Return the (X, Y) coordinate for the center point of the cell that contains the specified text.  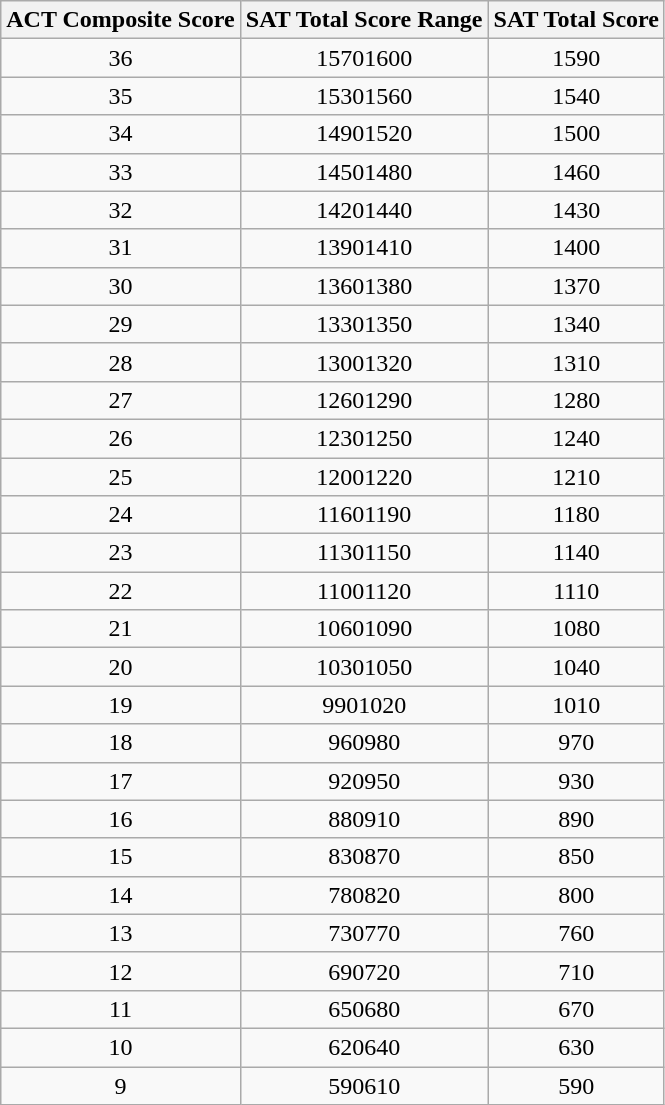
29 (121, 324)
10301050 (364, 667)
11601190 (364, 515)
1110 (576, 591)
780820 (364, 895)
1400 (576, 248)
26 (121, 438)
21 (121, 629)
24 (121, 515)
32 (121, 210)
13601380 (364, 286)
760 (576, 933)
1010 (576, 705)
15301560 (364, 96)
830870 (364, 857)
14501480 (364, 172)
36 (121, 58)
15701600 (364, 58)
930 (576, 781)
SAT Total Score Range (364, 20)
1040 (576, 667)
850 (576, 857)
14901520 (364, 134)
10601090 (364, 629)
1460 (576, 172)
880910 (364, 819)
35 (121, 96)
1240 (576, 438)
22 (121, 591)
31 (121, 248)
11001120 (364, 591)
18 (121, 743)
670 (576, 1009)
23 (121, 553)
9901020 (364, 705)
1210 (576, 477)
890 (576, 819)
10 (121, 1047)
690720 (364, 971)
1180 (576, 515)
28 (121, 362)
960980 (364, 743)
16 (121, 819)
14 (121, 895)
1370 (576, 286)
13901410 (364, 248)
650680 (364, 1009)
30 (121, 286)
13301350 (364, 324)
800 (576, 895)
1590 (576, 58)
27 (121, 400)
12001220 (364, 477)
12301250 (364, 438)
12 (121, 971)
620640 (364, 1047)
9 (121, 1085)
1140 (576, 553)
13001320 (364, 362)
1500 (576, 134)
15 (121, 857)
11301150 (364, 553)
1310 (576, 362)
1080 (576, 629)
33 (121, 172)
13 (121, 933)
14201440 (364, 210)
11 (121, 1009)
17 (121, 781)
920950 (364, 781)
34 (121, 134)
730770 (364, 933)
12601290 (364, 400)
25 (121, 477)
20 (121, 667)
1340 (576, 324)
SAT Total Score (576, 20)
ACT Composite Score (121, 20)
1430 (576, 210)
590 (576, 1085)
630 (576, 1047)
1280 (576, 400)
19 (121, 705)
970 (576, 743)
710 (576, 971)
1540 (576, 96)
590610 (364, 1085)
